Find where the given text appears and provide that cell's center as (X, Y) coordinate. 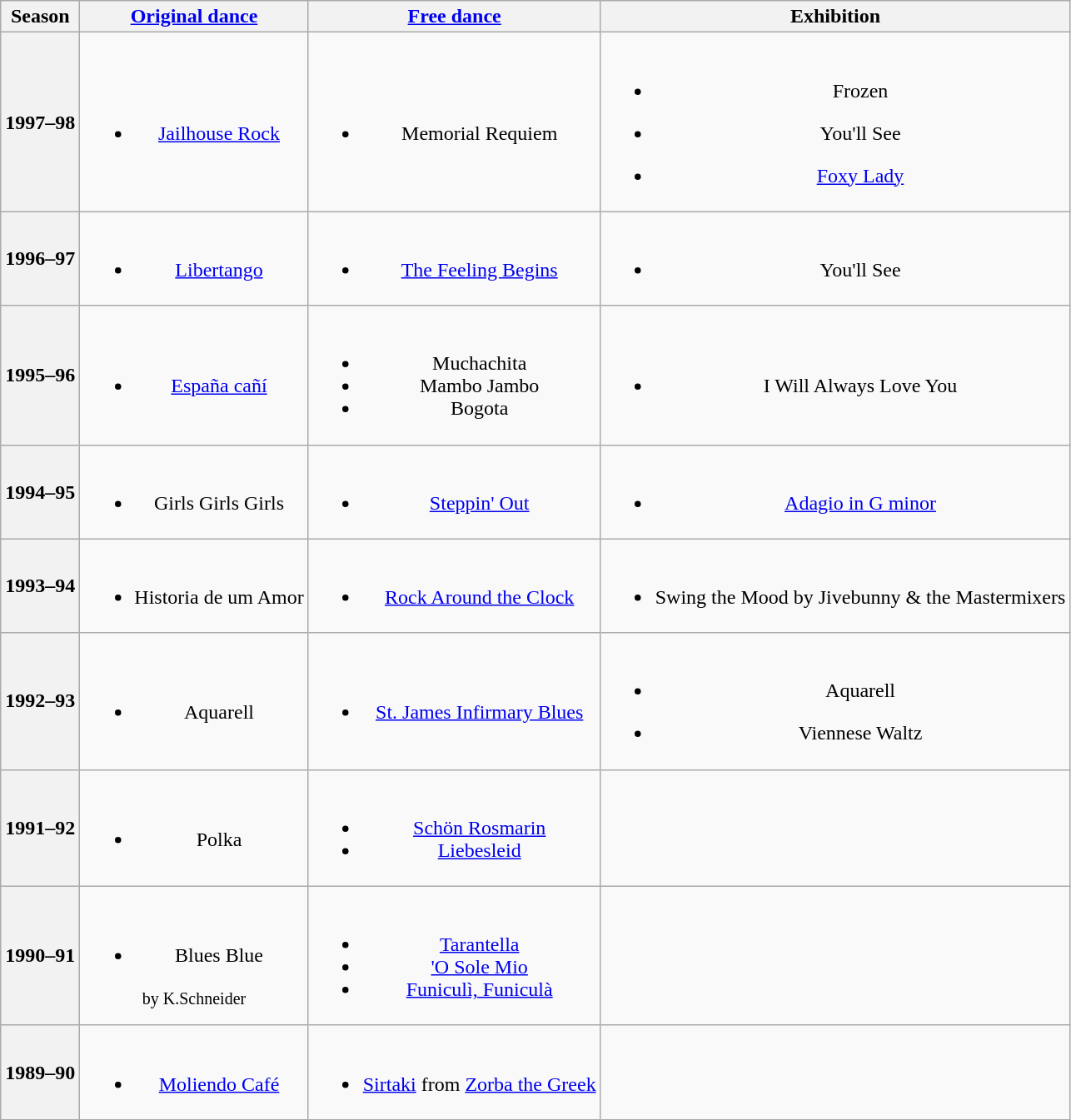
St. James Infirmary Blues (455, 701)
Girls Girls Girls (194, 491)
Swing the Mood by Jivebunny & the Mastermixers (835, 586)
Season (40, 17)
1994–95 (40, 491)
Polka (194, 828)
Libertango (194, 258)
1996–97 (40, 258)
Exhibition (835, 17)
The Feeling Begins (455, 258)
MuchachitaMambo JamboBogota (455, 375)
Jailhouse Rock (194, 122)
Moliendo Café (194, 1073)
Blues Blueby K.Schneider (194, 956)
1997–98 (40, 122)
Adagio in G minor (835, 491)
Aquarell (194, 701)
Schön RosmarinLiebesleid (455, 828)
1990–91 (40, 956)
Historia de um Amor (194, 586)
Memorial Requiem (455, 122)
You'll See (835, 258)
Tarantella'O Sole MioFuniculì, Funiculà (455, 956)
Steppin' Out (455, 491)
Free dance (455, 17)
1991–92 (40, 828)
Original dance (194, 17)
1993–94 (40, 586)
Sirtaki from Zorba the Greek (455, 1073)
España cañí (194, 375)
FrozenYou'll SeeFoxy Lady (835, 122)
I Will Always Love You (835, 375)
AquarellViennese Waltz (835, 701)
1989–90 (40, 1073)
1995–96 (40, 375)
1992–93 (40, 701)
Rock Around the Clock (455, 586)
